Capture the cell that displays the provided text and extract its (x, y) central coordinate. 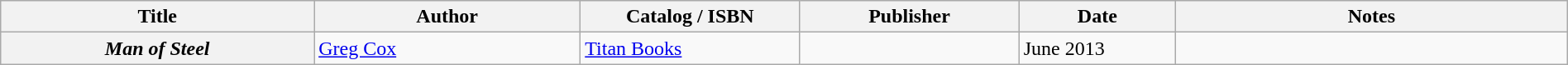
Man of Steel (157, 48)
June 2013 (1097, 48)
Greg Cox (447, 48)
Date (1097, 17)
Publisher (910, 17)
Titan Books (690, 48)
Author (447, 17)
Notes (1372, 17)
Catalog / ISBN (690, 17)
Title (157, 17)
